Extract the [X, Y] coordinate from the center of the cell holding the provided text.  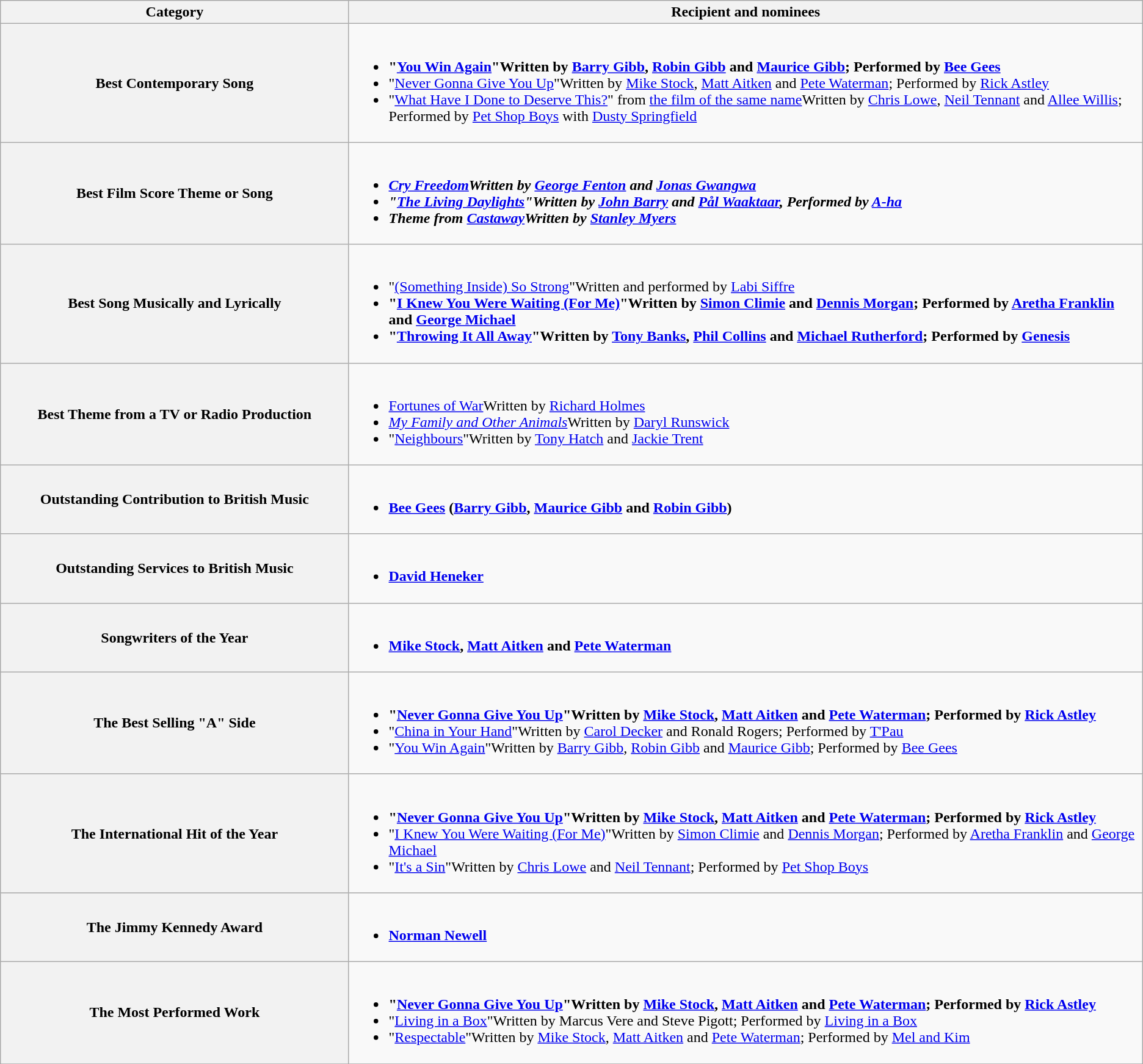
Recipient and nominees [746, 12]
The International Hit of the Year [175, 833]
Best Theme from a TV or Radio Production [175, 414]
The Most Performed Work [175, 1013]
Fortunes of WarWritten by Richard HolmesMy Family and Other AnimalsWritten by Daryl Runswick"Neighbours"Written by Tony Hatch and Jackie Trent [746, 414]
Best Song Musically and Lyrically [175, 304]
Bee Gees (Barry Gibb, Maurice Gibb and Robin Gibb) [746, 500]
Outstanding Services to British Music [175, 568]
Category [175, 12]
Best Contemporary Song [175, 83]
Songwriters of the Year [175, 638]
David Heneker [746, 568]
Best Film Score Theme or Song [175, 193]
The Jimmy Kennedy Award [175, 927]
Norman Newell [746, 927]
Outstanding Contribution to British Music [175, 500]
The Best Selling "A" Side [175, 723]
Mike Stock, Matt Aitken and Pete Waterman [746, 638]
